Find where the given text appears and provide that cell's center as (x, y) coordinate. 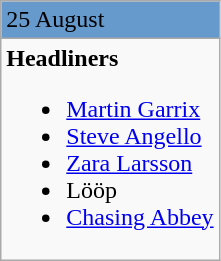
25 August (110, 20)
HeadlinersMartin GarrixSteve AngelloZara LarssonLööpChasing Abbey (110, 150)
